Detect which cell encompasses the target text, then output its (X, Y) center coordinate. 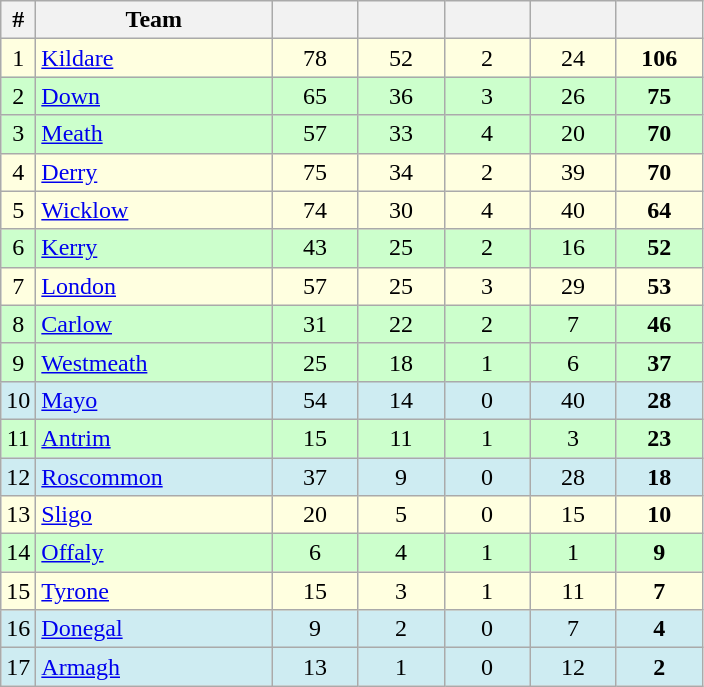
31 (315, 324)
Sligo (154, 515)
Westmeath (154, 362)
Donegal (154, 629)
Carlow (154, 324)
33 (401, 134)
22 (401, 324)
Antrim (154, 438)
Armagh (154, 667)
39 (573, 172)
78 (315, 58)
Down (154, 96)
74 (315, 210)
Roscommon (154, 477)
Mayo (154, 400)
64 (659, 210)
Wicklow (154, 210)
34 (401, 172)
65 (315, 96)
43 (315, 248)
24 (573, 58)
23 (659, 438)
30 (401, 210)
Kildare (154, 58)
106 (659, 58)
46 (659, 324)
Meath (154, 134)
36 (401, 96)
Offaly (154, 553)
Kerry (154, 248)
8 (18, 324)
17 (18, 667)
London (154, 286)
53 (659, 286)
26 (573, 96)
29 (573, 286)
# (18, 20)
54 (315, 400)
Derry (154, 172)
Team (154, 20)
Tyrone (154, 591)
